Locate the cell with the specified text and output its [X, Y] center coordinate. 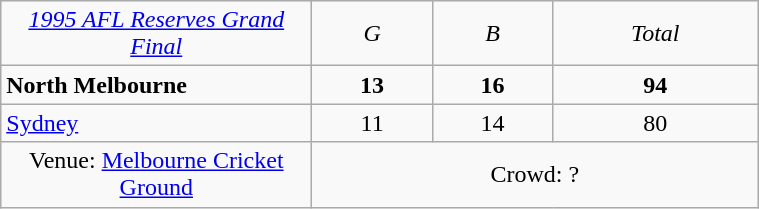
G [372, 34]
Crowd: ? [535, 174]
Total [656, 34]
13 [372, 85]
80 [656, 123]
16 [492, 85]
1995 AFL Reserves Grand Final [156, 34]
94 [656, 85]
Venue: Melbourne Cricket Ground [156, 174]
11 [372, 123]
B [492, 34]
Sydney [156, 123]
North Melbourne [156, 85]
14 [492, 123]
